Pinpoint the cell where the given text exists, returning its [X, Y] midpoint coordinate. 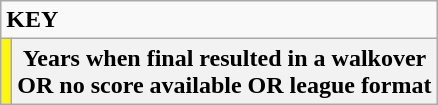
Years when final resulted in a walkoverOR no score available OR league format [224, 72]
KEY [219, 20]
